Extract the (X, Y) coordinate from the center of the cell holding the provided text.  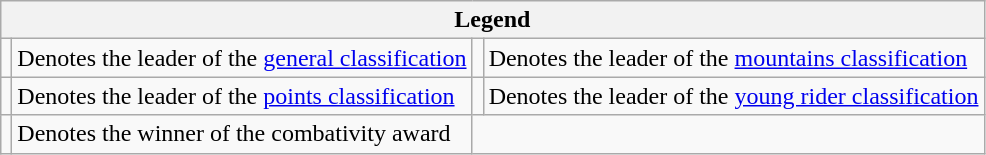
Denotes the leader of the mountains classification (734, 58)
Denotes the leader of the young rider classification (734, 96)
Denotes the leader of the general classification (242, 58)
Legend (492, 20)
Denotes the winner of the combativity award (242, 134)
Denotes the leader of the points classification (242, 96)
